Pinpoint the cell where the given text exists, returning its [X, Y] midpoint coordinate. 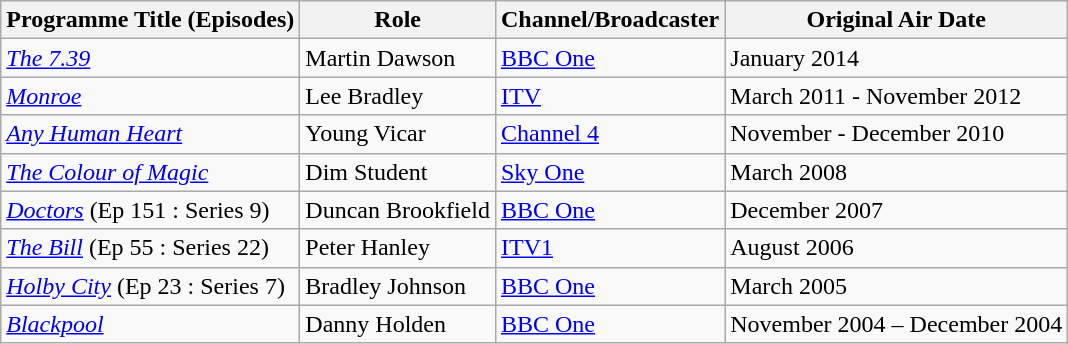
Young Vicar [398, 134]
Lee Bradley [398, 96]
Duncan Brookfield [398, 210]
Role [398, 20]
March 2005 [896, 286]
Original Air Date [896, 20]
ITV1 [610, 248]
Blackpool [150, 324]
ITV [610, 96]
December 2007 [896, 210]
January 2014 [896, 58]
Peter Hanley [398, 248]
Programme Title (Episodes) [150, 20]
March 2011 - November 2012 [896, 96]
Bradley Johnson [398, 286]
Channel/Broadcaster [610, 20]
Any Human Heart [150, 134]
Monroe [150, 96]
The Bill (Ep 55 : Series 22) [150, 248]
November 2004 – December 2004 [896, 324]
March 2008 [896, 172]
Doctors (Ep 151 : Series 9) [150, 210]
The Colour of Magic [150, 172]
Dim Student [398, 172]
Sky One [610, 172]
November - December 2010 [896, 134]
Martin Dawson [398, 58]
Danny Holden [398, 324]
August 2006 [896, 248]
Channel 4 [610, 134]
Holby City (Ep 23 : Series 7) [150, 286]
The 7.39 [150, 58]
